From the cell containing the given text, extract its center point as [x, y] coordinate. 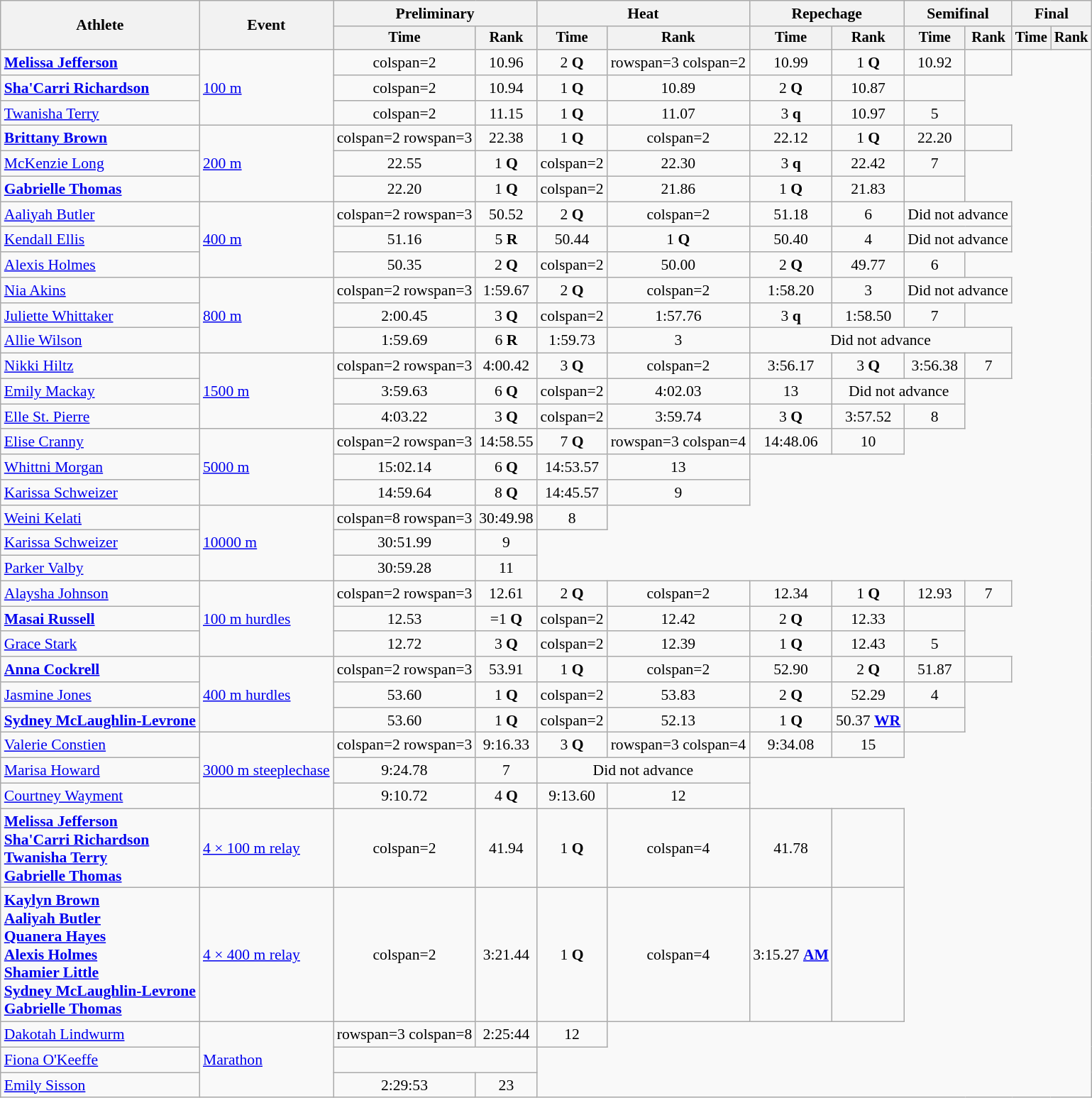
Parker Valby [100, 569]
=1 Q [506, 619]
52.13 [678, 720]
49.77 [868, 265]
21.83 [868, 190]
100 m hurdles [267, 619]
12.43 [868, 644]
Valerie Constien [100, 745]
12.33 [868, 619]
Elise Cranny [100, 442]
21.86 [678, 190]
10.89 [678, 88]
14:59.64 [404, 493]
51.87 [934, 669]
Alexis Holmes [100, 265]
Jasmine Jones [100, 695]
3:59.63 [404, 392]
1:59.67 [506, 290]
Emily Sisson [100, 1085]
3000 m steeplechase [267, 771]
Whittni Morgan [100, 467]
Twanisha Terry [100, 114]
800 m [267, 315]
Gabrielle Thomas [100, 190]
51.16 [404, 240]
Marisa Howard [100, 771]
rowspan=3 colspan=8 [404, 1035]
10.99 [790, 62]
11 [506, 569]
Alaysha Johnson [100, 594]
14:48.06 [790, 442]
Nia Akins [100, 290]
4 × 100 m relay [267, 848]
12.93 [934, 594]
50.35 [404, 265]
Sydney McLaughlin-Levrone [100, 720]
9:16.33 [506, 745]
12.34 [790, 594]
2:25:44 [506, 1035]
1:58.50 [868, 316]
Marathon [267, 1060]
400 m [267, 240]
rowspan=3 colspan=2 [678, 62]
9:24.78 [404, 771]
colspan=8 rowspan=3 [404, 518]
4:02.03 [678, 392]
Preliminary [436, 13]
3:15.27 AM [790, 955]
Athlete [100, 26]
50.37 WR [868, 720]
Courtney Wayment [100, 796]
Nikki Hiltz [100, 366]
Elle St. Pierre [100, 417]
Grace Stark [100, 644]
1:59.69 [404, 341]
51.18 [790, 214]
22.42 [868, 164]
1:57.76 [678, 316]
50.52 [506, 214]
Final [1052, 13]
12.39 [678, 644]
Juliette Whittaker [100, 316]
10.96 [506, 62]
McKenzie Long [100, 164]
10000 m [267, 544]
1500 m [267, 392]
30:59.28 [404, 569]
200 m [267, 163]
22.30 [678, 164]
5000 m [267, 467]
Anna Cockrell [100, 669]
Heat [644, 13]
14:45.57 [572, 493]
4:00.42 [506, 366]
9:13.60 [572, 796]
30:51.99 [404, 543]
41.94 [506, 848]
41.78 [790, 848]
30:49.98 [506, 518]
5 R [506, 240]
Brittany Brown [100, 138]
7 Q [572, 442]
53.83 [678, 695]
Sha'Carri Richardson [100, 88]
9:10.72 [404, 796]
Kaylyn BrownAaliyah ButlerQuanera HayesAlexis HolmesShamier LittleSydney McLaughlin-LevroneGabrielle Thomas [100, 955]
22.55 [404, 164]
12.53 [404, 619]
9:34.08 [790, 745]
10 [868, 442]
11.15 [506, 114]
4 × 400 m relay [267, 955]
14:53.57 [572, 467]
Weini Kelati [100, 518]
3:56.17 [790, 366]
3:56.38 [934, 366]
12.72 [404, 644]
8 Q [506, 493]
10.97 [868, 114]
Emily Mackay [100, 392]
12.42 [678, 619]
12.61 [506, 594]
10.94 [506, 88]
10.92 [934, 62]
3:59.74 [678, 417]
Repechage [827, 13]
22.38 [506, 138]
Aaliyah Butler [100, 214]
52.90 [790, 669]
1:59.73 [572, 341]
4:03.22 [404, 417]
1:58.20 [790, 290]
15:02.14 [404, 467]
2:00.45 [404, 316]
2:29:53 [404, 1085]
23 [506, 1085]
Masai Russell [100, 619]
11.07 [678, 114]
100 m [267, 88]
22.12 [790, 138]
53.91 [506, 669]
50.44 [572, 240]
Dakotah Lindwurm [100, 1035]
50.00 [678, 265]
3:21.44 [506, 955]
Semifinal [958, 13]
Kendall Ellis [100, 240]
52.29 [868, 695]
Allie Wilson [100, 341]
Melissa JeffersonSha'Carri RichardsonTwanisha TerryGabrielle Thomas [100, 848]
4 Q [506, 796]
Event [267, 26]
50.40 [790, 240]
3:57.52 [868, 417]
6 R [506, 341]
Melissa Jefferson [100, 62]
14:58.55 [506, 442]
10.87 [868, 88]
400 m hurdles [267, 694]
15 [868, 745]
Fiona O'Keeffe [100, 1060]
